Return [X, Y] of the center of cell containing provided text 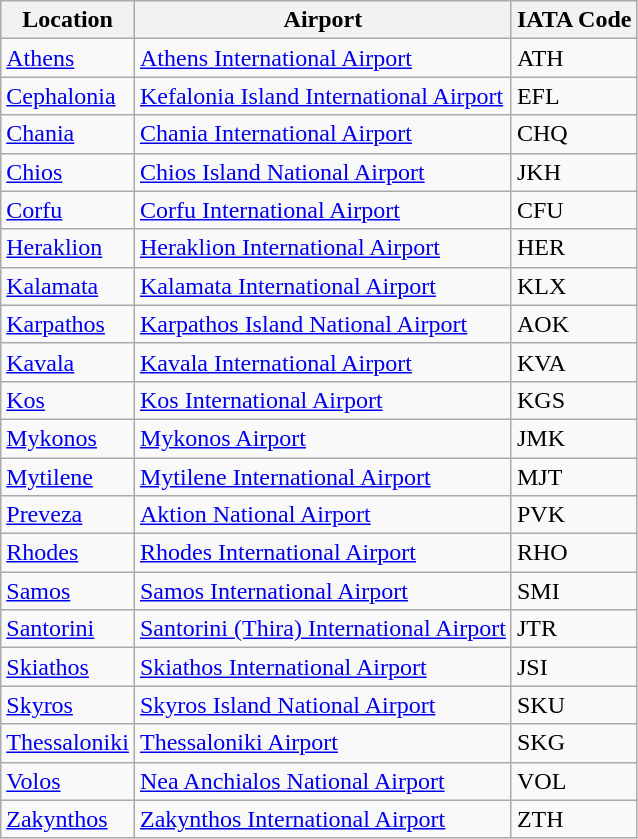
Corfu [68, 210]
RHO [574, 553]
Kos International Airport [322, 400]
Location [68, 20]
Karpathos Island National Airport [322, 324]
Skyros [68, 705]
EFL [574, 96]
Heraklion International Airport [322, 248]
Volos [68, 781]
Rhodes [68, 553]
AOK [574, 324]
Santorini [68, 629]
Mykonos [68, 438]
ZTH [574, 819]
Heraklion [68, 248]
Zakynthos International Airport [322, 819]
Kavala International Airport [322, 362]
Mykonos Airport [322, 438]
CFU [574, 210]
Cephalonia [68, 96]
SKU [574, 705]
Kalamata International Airport [322, 286]
Samos International Airport [322, 591]
HER [574, 248]
Zakynthos [68, 819]
JSI [574, 667]
Thessaloniki Airport [322, 743]
KVA [574, 362]
Karpathos [68, 324]
JMK [574, 438]
ATH [574, 58]
VOL [574, 781]
KGS [574, 400]
Chios [68, 172]
KLX [574, 286]
Skyros Island National Airport [322, 705]
IATA Code [574, 20]
Santorini (Thira) International Airport [322, 629]
Rhodes International Airport [322, 553]
Kalamata [68, 286]
Kos [68, 400]
Airport [322, 20]
Aktion National Airport [322, 515]
JTR [574, 629]
SMI [574, 591]
Skiathos International Airport [322, 667]
CHQ [574, 134]
Mytilene International Airport [322, 477]
Preveza [68, 515]
Skiathos [68, 667]
Kefalonia Island International Airport [322, 96]
PVK [574, 515]
MJT [574, 477]
JKH [574, 172]
Nea Anchialos National Airport [322, 781]
Athens International Airport [322, 58]
Samos [68, 591]
Chania [68, 134]
Corfu International Airport [322, 210]
Mytilene [68, 477]
SKG [574, 743]
Chania International Airport [322, 134]
Thessaloniki [68, 743]
Athens [68, 58]
Kavala [68, 362]
Chios Island National Airport [322, 172]
